Extract the [x, y] coordinate from the center of the cell holding the provided text.  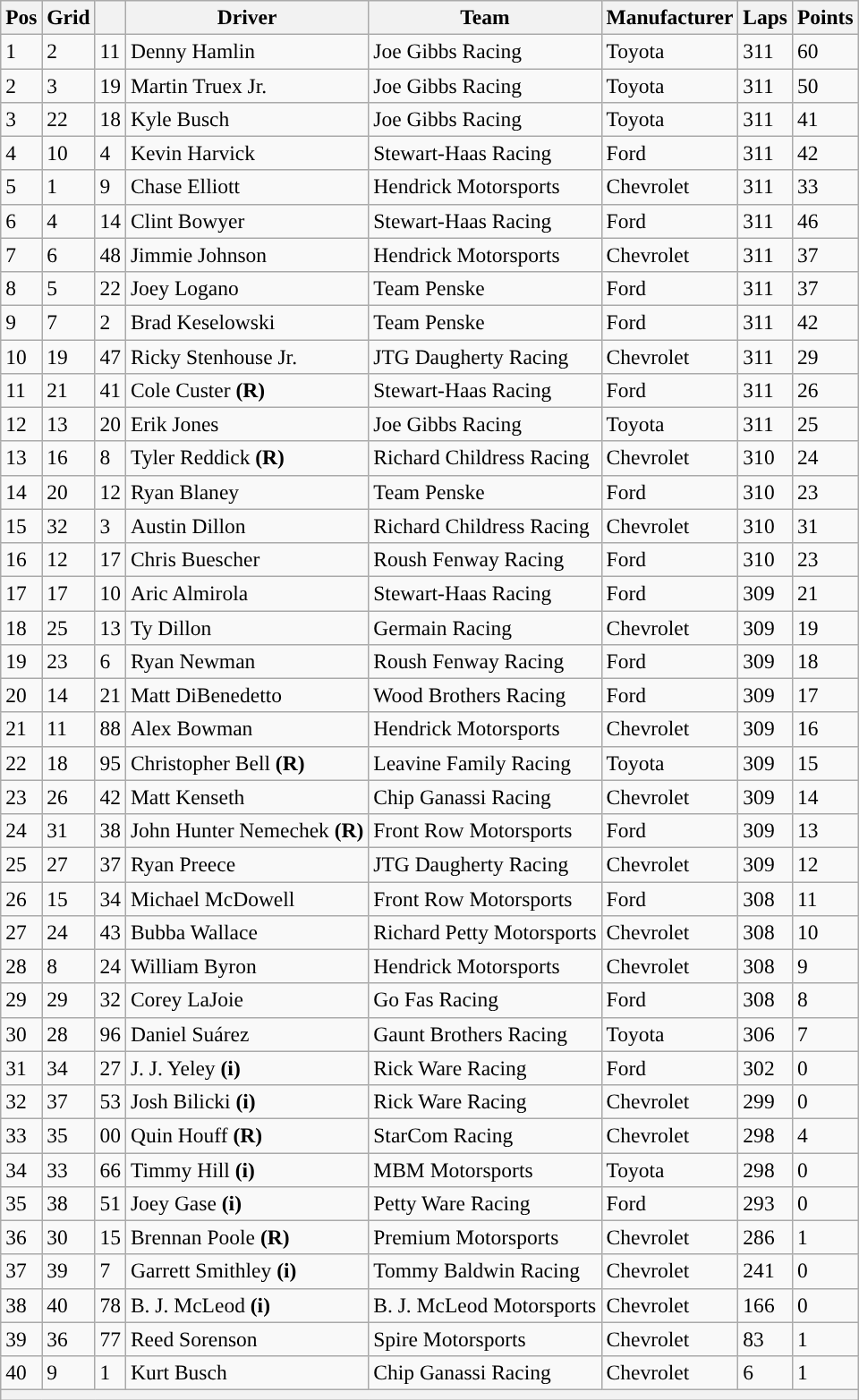
Garrett Smithley (i) [247, 1271]
47 [110, 356]
Gaunt Brothers Racing [485, 1034]
Alex Bowman [247, 729]
286 [766, 1237]
00 [110, 1135]
Brennan Poole (R) [247, 1237]
Pos [21, 17]
Austin Dillon [247, 526]
B. J. McLeod (i) [247, 1305]
Laps [766, 17]
StarCom Racing [485, 1135]
Ricky Stenhouse Jr. [247, 356]
46 [825, 221]
John Hunter Nemechek (R) [247, 830]
Wood Brothers Racing [485, 695]
293 [766, 1203]
Driver [247, 17]
Joey Logano [247, 288]
Team [485, 17]
Chase Elliott [247, 187]
Clint Bowyer [247, 221]
Erik Jones [247, 424]
J. J. Yeley (i) [247, 1068]
Aric Almirola [247, 593]
88 [110, 729]
Petty Ware Racing [485, 1203]
William Byron [247, 966]
Kevin Harvick [247, 153]
Premium Motorsports [485, 1237]
Joey Gase (i) [247, 1203]
Quin Houff (R) [247, 1135]
Corey LaJoie [247, 1000]
53 [110, 1101]
Ty Dillon [247, 627]
Manufacturer [669, 17]
Josh Bilicki (i) [247, 1101]
Daniel Suárez [247, 1034]
B. J. McLeod Motorsports [485, 1305]
Spire Motorsports [485, 1339]
Matt Kenseth [247, 797]
95 [110, 763]
77 [110, 1339]
Denny Hamlin [247, 51]
66 [110, 1169]
Michael McDowell [247, 898]
Ryan Preece [247, 864]
Matt DiBenedetto [247, 695]
166 [766, 1305]
Chris Buescher [247, 559]
Kyle Busch [247, 119]
83 [766, 1339]
302 [766, 1068]
Christopher Bell (R) [247, 763]
Tommy Baldwin Racing [485, 1271]
78 [110, 1305]
Go Fas Racing [485, 1000]
Ryan Newman [247, 661]
60 [825, 51]
241 [766, 1271]
51 [110, 1203]
299 [766, 1101]
Cole Custer (R) [247, 390]
Jimmie Johnson [247, 255]
96 [110, 1034]
Brad Keselowski [247, 322]
43 [110, 932]
Martin Truex Jr. [247, 85]
Bubba Wallace [247, 932]
Ryan Blaney [247, 492]
Germain Racing [485, 627]
Richard Petty Motorsports [485, 932]
MBM Motorsports [485, 1169]
Timmy Hill (i) [247, 1169]
Reed Sorenson [247, 1339]
Points [825, 17]
306 [766, 1034]
Tyler Reddick (R) [247, 458]
Grid [68, 17]
Leavine Family Racing [485, 763]
50 [825, 85]
48 [110, 255]
Kurt Busch [247, 1372]
